Output the (x, y) coordinate of the center of the cell containing the given text.  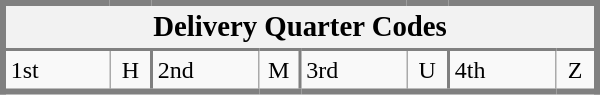
Z (576, 70)
H (131, 70)
4th (502, 70)
2nd (204, 70)
3rd (354, 70)
Delivery Quarter Codes (300, 26)
U (428, 70)
1st (56, 70)
M (279, 70)
